Scan for the cell matching the given text and deliver its [x, y] coordinate at center. 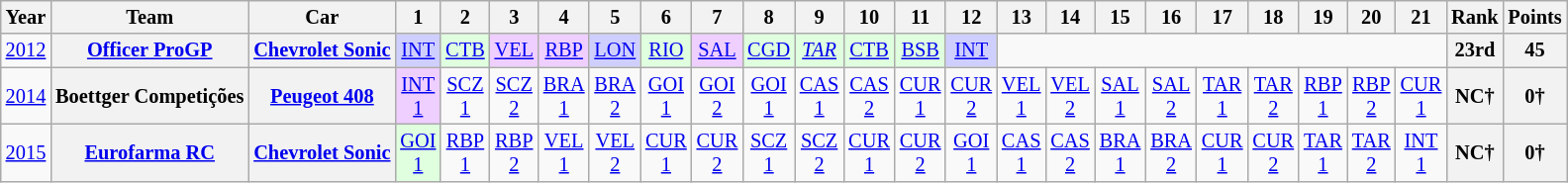
SAL1 [1121, 96]
45 [1535, 50]
5 [615, 17]
8 [768, 17]
13 [1022, 17]
3 [515, 17]
2012 [26, 50]
20 [1372, 17]
Rank [1475, 17]
11 [921, 17]
RIO [666, 50]
7 [718, 17]
17 [1223, 17]
14 [1069, 17]
VEL [515, 50]
21 [1421, 17]
Peugeot 408 [322, 96]
CGD [768, 50]
Officer ProGP [149, 50]
15 [1121, 17]
19 [1323, 17]
Boettger Competições [149, 96]
16 [1171, 17]
23rd [1475, 50]
2 [465, 17]
1 [418, 17]
RBP [564, 50]
12 [971, 17]
2014 [26, 96]
Points [1535, 17]
2015 [26, 152]
LON [615, 50]
6 [666, 17]
BSB [921, 50]
18 [1273, 17]
SAL [718, 50]
Team [149, 17]
9 [820, 17]
Eurofarma RC [149, 152]
10 [869, 17]
TAR [820, 50]
SAL2 [1171, 96]
GOI2 [718, 96]
4 [564, 17]
Year [26, 17]
Car [322, 17]
